Identify which cell holds the provided text, then report its (X, Y) central coordinate. 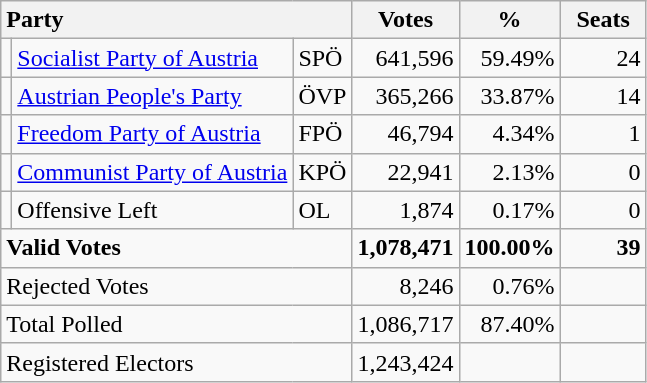
22,941 (406, 172)
46,794 (406, 134)
365,266 (406, 96)
Party (176, 20)
1 (603, 134)
Freedom Party of Austria (152, 134)
Total Polled (176, 324)
8,246 (406, 286)
Valid Votes (176, 248)
Socialist Party of Austria (152, 58)
39 (603, 248)
SPÖ (322, 58)
0.76% (510, 286)
33.87% (510, 96)
% (510, 20)
0.17% (510, 210)
2.13% (510, 172)
1,078,471 (406, 248)
Votes (406, 20)
59.49% (510, 58)
Offensive Left (152, 210)
14 (603, 96)
4.34% (510, 134)
Austrian People's Party (152, 96)
KPÖ (322, 172)
Registered Electors (176, 362)
OL (322, 210)
Rejected Votes (176, 286)
Communist Party of Austria (152, 172)
1,086,717 (406, 324)
1,874 (406, 210)
1,243,424 (406, 362)
87.40% (510, 324)
641,596 (406, 58)
24 (603, 58)
Seats (603, 20)
100.00% (510, 248)
ÖVP (322, 96)
FPÖ (322, 134)
